From the cell containing the given text, extract its center point as (X, Y) coordinate. 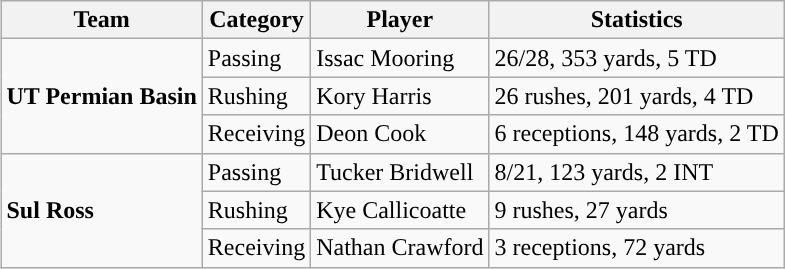
26/28, 353 yards, 5 TD (636, 58)
Deon Cook (400, 134)
Player (400, 20)
9 rushes, 27 yards (636, 210)
Sul Ross (102, 210)
Statistics (636, 20)
UT Permian Basin (102, 96)
Tucker Bridwell (400, 172)
Nathan Crawford (400, 248)
Issac Mooring (400, 58)
Kye Callicoatte (400, 210)
6 receptions, 148 yards, 2 TD (636, 134)
8/21, 123 yards, 2 INT (636, 172)
Kory Harris (400, 96)
3 receptions, 72 yards (636, 248)
Team (102, 20)
26 rushes, 201 yards, 4 TD (636, 96)
Category (256, 20)
